Identify which cell holds the provided text, then report its (X, Y) central coordinate. 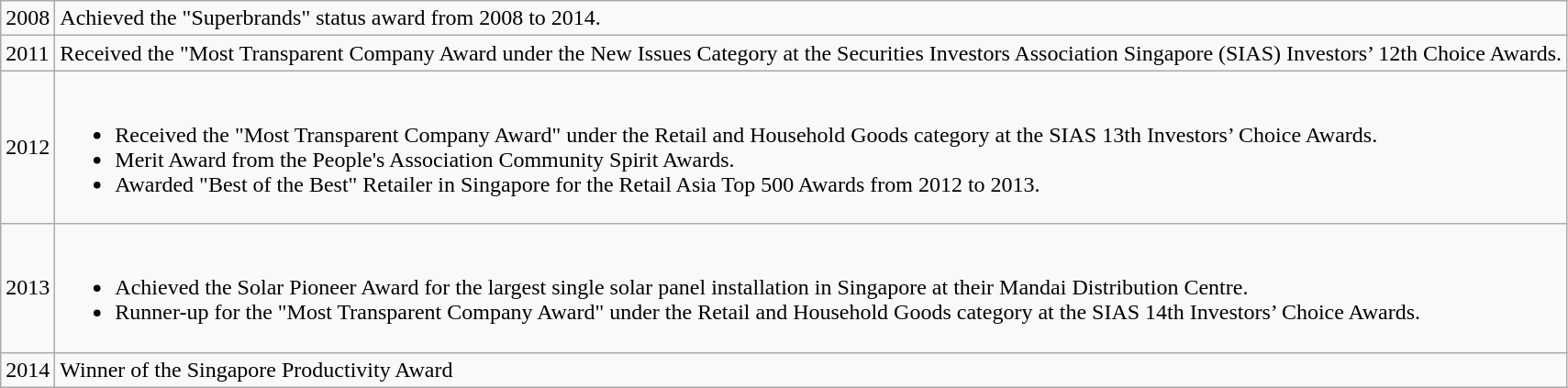
2013 (28, 288)
Achieved the "Superbrands" status award from 2008 to 2014. (811, 18)
2012 (28, 147)
2008 (28, 18)
2014 (28, 370)
Winner of the Singapore Productivity Award (811, 370)
2011 (28, 53)
